Extract the (x, y) coordinate from the center of the cell holding the provided text.  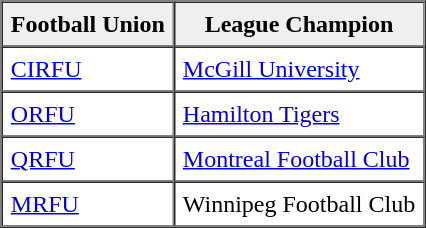
Hamilton Tigers (299, 114)
MRFU (88, 204)
League Champion (299, 24)
CIRFU (88, 68)
QRFU (88, 158)
Montreal Football Club (299, 158)
Football Union (88, 24)
Winnipeg Football Club (299, 204)
ORFU (88, 114)
McGill University (299, 68)
